Output the (x, y) coordinate of the center of the cell containing the given text.  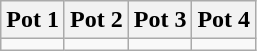
Pot 3 (160, 20)
Pot 2 (96, 20)
Pot 1 (33, 20)
Pot 4 (224, 20)
